Provide the (X, Y) coordinate of the cell's center where the given text is located.  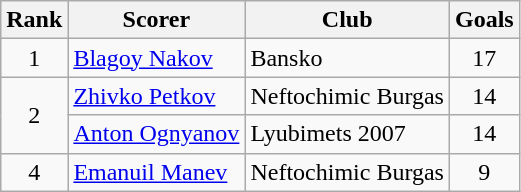
1 (34, 58)
17 (484, 58)
Emanuil Manev (156, 172)
Blagoy Nakov (156, 58)
Lyubimets 2007 (348, 134)
Zhivko Petkov (156, 96)
2 (34, 115)
4 (34, 172)
9 (484, 172)
Scorer (156, 20)
Goals (484, 20)
Anton Ognyanov (156, 134)
Bansko (348, 58)
Rank (34, 20)
Club (348, 20)
